Identify which cell holds the provided text, then report its [x, y] central coordinate. 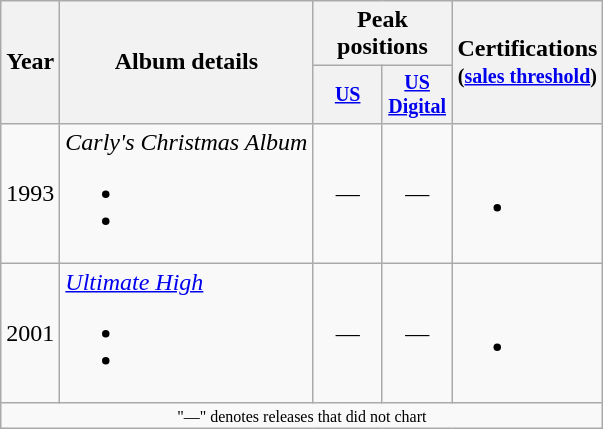
Year [30, 62]
1993 [30, 193]
USDigital [416, 94]
Carly's Christmas Album [186, 193]
Peak positions [382, 34]
Album details [186, 62]
2001 [30, 333]
US [348, 94]
Ultimate High [186, 333]
Certifications(sales threshold) [528, 62]
"—" denotes releases that did not chart [302, 415]
